Locate the cell with the specified text and output its [X, Y] center coordinate. 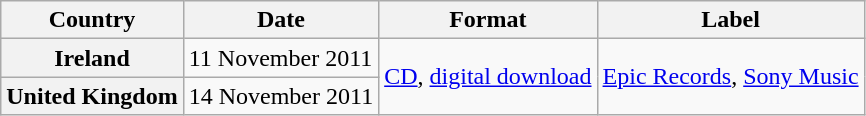
Date [280, 20]
11 November 2011 [280, 58]
Label [730, 20]
14 November 2011 [280, 96]
CD, digital download [488, 77]
Format [488, 20]
Country [92, 20]
Epic Records, Sony Music [730, 77]
Ireland [92, 58]
United Kingdom [92, 96]
